Return the [X, Y] coordinate for the center point of the cell that contains the specified text.  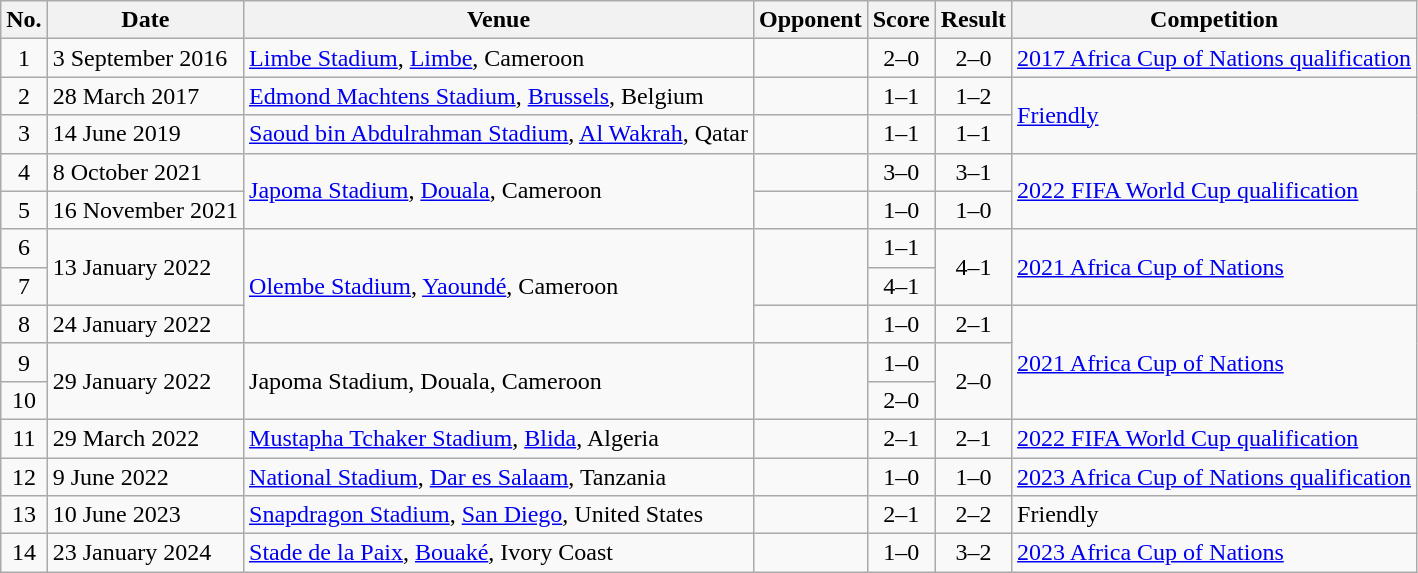
3–0 [901, 172]
3 September 2016 [145, 58]
8 [24, 324]
1 [24, 58]
2–2 [973, 515]
Olembe Stadium, Yaoundé, Cameroon [499, 286]
3 [24, 134]
2017 Africa Cup of Nations qualification [1214, 58]
6 [24, 248]
Result [973, 20]
12 [24, 477]
29 March 2022 [145, 438]
Mustapha Tchaker Stadium, Blida, Algeria [499, 438]
Competition [1214, 20]
11 [24, 438]
National Stadium, Dar es Salaam, Tanzania [499, 477]
5 [24, 210]
2023 Africa Cup of Nations [1214, 553]
2 [24, 96]
13 January 2022 [145, 267]
Snapdragon Stadium, San Diego, United States [499, 515]
2023 Africa Cup of Nations qualification [1214, 477]
13 [24, 515]
23 January 2024 [145, 553]
Date [145, 20]
No. [24, 20]
24 January 2022 [145, 324]
Score [901, 20]
Venue [499, 20]
Saoud bin Abdulrahman Stadium, Al Wakrah, Qatar [499, 134]
10 [24, 400]
8 October 2021 [145, 172]
28 March 2017 [145, 96]
14 [24, 553]
7 [24, 286]
14 June 2019 [145, 134]
10 June 2023 [145, 515]
16 November 2021 [145, 210]
9 June 2022 [145, 477]
1–2 [973, 96]
Limbe Stadium, Limbe, Cameroon [499, 58]
29 January 2022 [145, 381]
4 [24, 172]
Edmond Machtens Stadium, Brussels, Belgium [499, 96]
9 [24, 362]
3–1 [973, 172]
Opponent [810, 20]
3–2 [973, 553]
Stade de la Paix, Bouaké, Ivory Coast [499, 553]
